For the text-containing cell, return its midpoint in (X, Y) coordinate format. 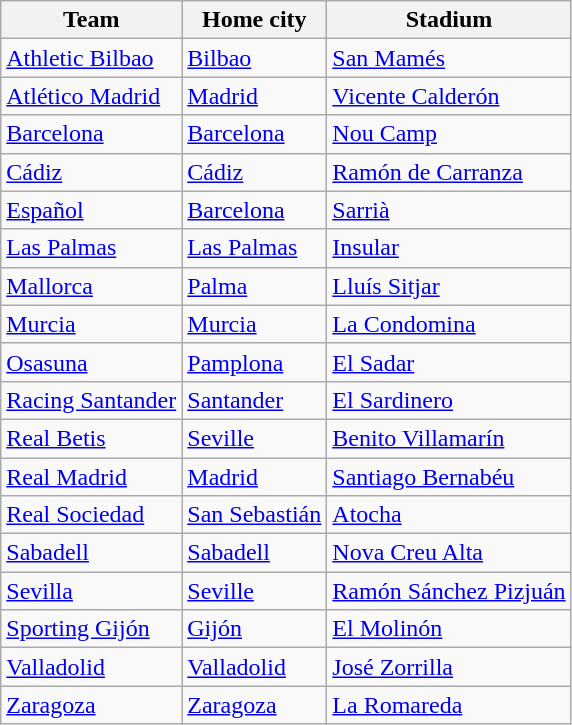
Santander (254, 400)
Stadium (449, 20)
La Condomina (449, 324)
La Romareda (449, 705)
Racing Santander (92, 400)
Real Betis (92, 438)
Vicente Calderón (449, 96)
Real Sociedad (92, 515)
Atocha (449, 515)
Sevilla (92, 591)
Real Madrid (92, 477)
José Zorrilla (449, 667)
Athletic Bilbao (92, 58)
Osasuna (92, 362)
Sporting Gijón (92, 629)
Santiago Bernabéu (449, 477)
Lluís Sitjar (449, 286)
Insular (449, 248)
El Molinón (449, 629)
San Mamés (449, 58)
Atlético Madrid (92, 96)
Palma (254, 286)
Ramón de Carranza (449, 172)
Sarrià (449, 210)
Español (92, 210)
Benito Villamarín (449, 438)
Ramón Sánchez Pizjuán (449, 591)
Pamplona (254, 362)
San Sebastián (254, 515)
Bilbao (254, 58)
Home city (254, 20)
Team (92, 20)
Nova Creu Alta (449, 553)
Mallorca (92, 286)
El Sardinero (449, 400)
El Sadar (449, 362)
Nou Camp (449, 134)
Gijón (254, 629)
